For the text-containing cell, return its midpoint in (X, Y) coordinate format. 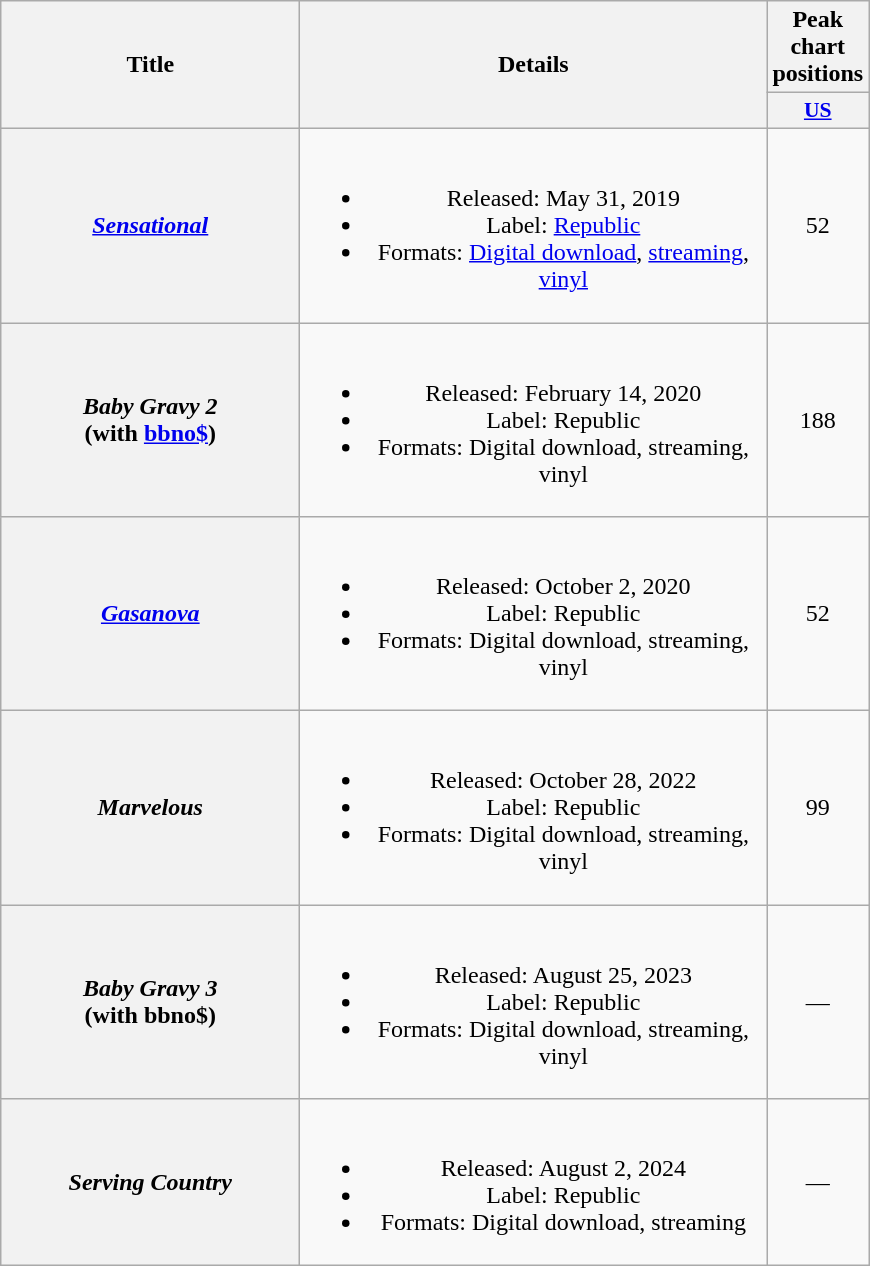
Released: August 2, 2024Label: RepublicFormats: Digital download, streaming (534, 1182)
Peak chart positions (818, 47)
Marvelous (150, 808)
US (818, 111)
Baby Gravy 3(with bbno$) (150, 1002)
Released: October 28, 2022Label: RepublicFormats: Digital download, streaming, vinyl (534, 808)
Details (534, 65)
Gasanova (150, 614)
Released: February 14, 2020Label: RepublicFormats: Digital download, streaming, vinyl (534, 419)
99 (818, 808)
Baby Gravy 2(with bbno$) (150, 419)
188 (818, 419)
Released: August 25, 2023Label: RepublicFormats: Digital download, streaming, vinyl (534, 1002)
Sensational (150, 225)
Released: May 31, 2019Label: RepublicFormats: Digital download, streaming, vinyl (534, 225)
Title (150, 65)
Serving Country (150, 1182)
Released: October 2, 2020Label: RepublicFormats: Digital download, streaming, vinyl (534, 614)
